Find where the given text appears and provide that cell's center as (x, y) coordinate. 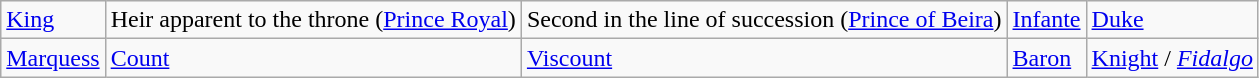
Knight / Fidalgo (1172, 58)
Baron (1046, 58)
Heir apparent to the throne (Prince Royal) (313, 20)
Marquess (53, 58)
King (53, 20)
Second in the line of succession (Prince of Beira) (764, 20)
Duke (1172, 20)
Viscount (764, 58)
Infante (1046, 20)
Count (313, 58)
